Pinpoint the cell where the given text exists, returning its [X, Y] midpoint coordinate. 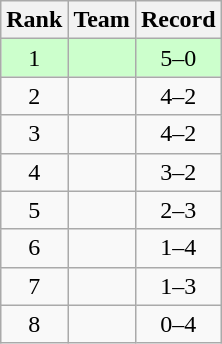
4 [34, 172]
Team [102, 20]
1–4 [178, 248]
Rank [34, 20]
Record [178, 20]
5 [34, 210]
2–3 [178, 210]
1 [34, 58]
5–0 [178, 58]
3 [34, 134]
6 [34, 248]
1–3 [178, 286]
8 [34, 324]
0–4 [178, 324]
7 [34, 286]
2 [34, 96]
3–2 [178, 172]
